Identify which cell holds the provided text, then report its [X, Y] central coordinate. 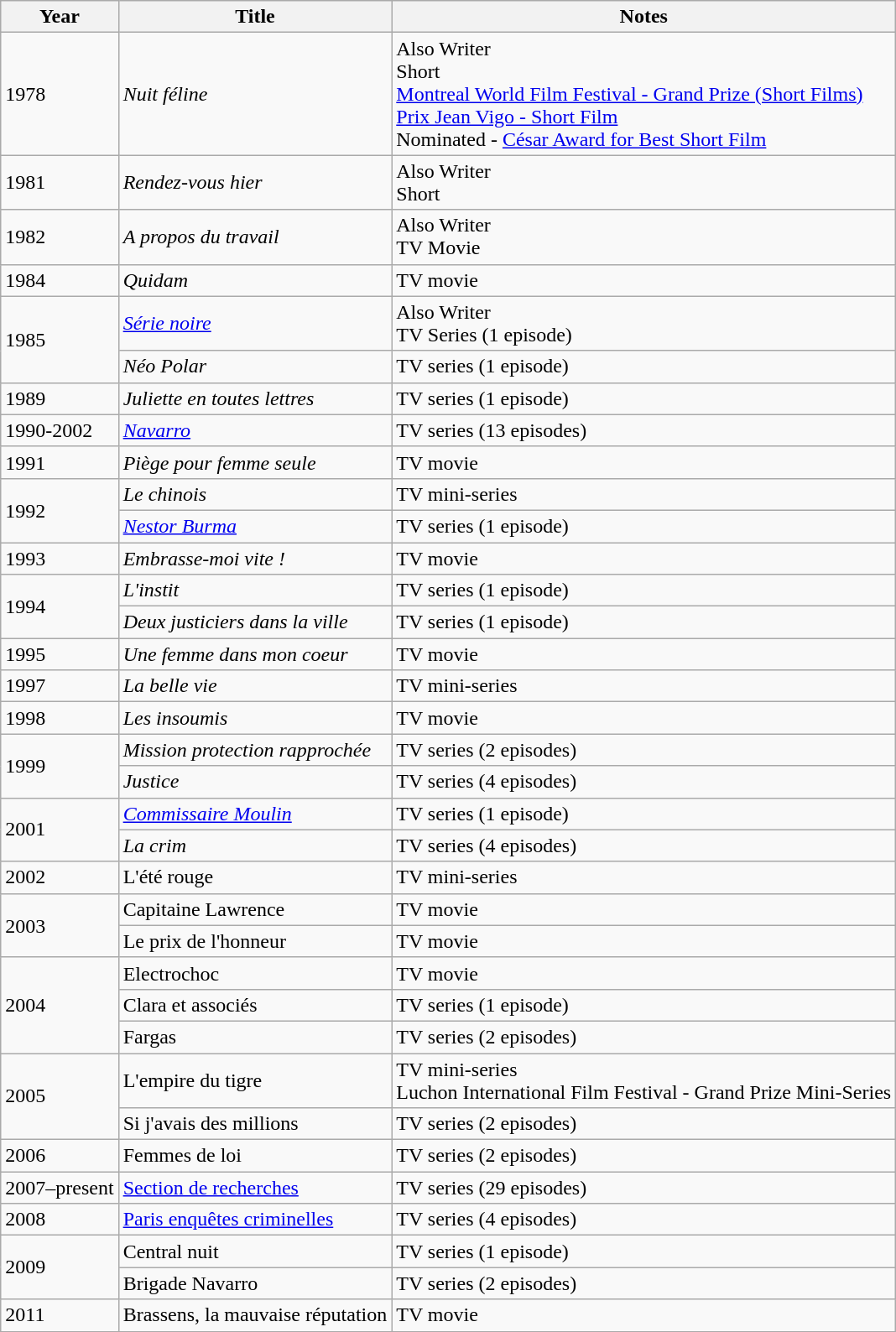
Clara et associés [255, 1005]
2007–present [60, 1188]
1992 [60, 510]
2005 [60, 1097]
Néo Polar [255, 367]
Série noire [255, 324]
La crim [255, 846]
Juliette en toutes lettres [255, 398]
1982 [60, 237]
Commissaire Moulin [255, 814]
1990-2002 [60, 430]
1993 [60, 558]
1985 [60, 339]
2011 [60, 1315]
Une femme dans mon coeur [255, 654]
Fargas [255, 1037]
Year [60, 17]
2001 [60, 830]
2009 [60, 1267]
TV mini-seriesLuchon International Film Festival - Grand Prize Mini-Series [644, 1080]
Also WriterShort [644, 183]
Capitaine Lawrence [255, 909]
1998 [60, 718]
L'empire du tigre [255, 1080]
1981 [60, 183]
Notes [644, 17]
2008 [60, 1220]
Title [255, 17]
Piège pour femme seule [255, 462]
Navarro [255, 430]
2006 [60, 1156]
Also WriterTV Series (1 episode) [644, 324]
TV series (13 episodes) [644, 430]
Brigade Navarro [255, 1283]
Mission protection rapprochée [255, 750]
Rendez-vous hier [255, 183]
L'instit [255, 591]
Section de recherches [255, 1188]
1989 [60, 398]
Les insoumis [255, 718]
Nestor Burma [255, 526]
2002 [60, 877]
Embrasse-moi vite ! [255, 558]
Justice [255, 782]
1984 [60, 280]
2004 [60, 1005]
Le chinois [255, 494]
1991 [60, 462]
Quidam [255, 280]
1997 [60, 686]
Electrochoc [255, 973]
1994 [60, 606]
Paris enquêtes criminelles [255, 1220]
Also WriterTV Movie [644, 237]
Femmes de loi [255, 1156]
1999 [60, 766]
Also WriterShortMontreal World Film Festival - Grand Prize (Short Films)Prix Jean Vigo - Short FilmNominated - César Award for Best Short Film [644, 94]
Central nuit [255, 1251]
Deux justiciers dans la ville [255, 622]
Brassens, la mauvaise réputation [255, 1315]
Si j'avais des millions [255, 1124]
L'été rouge [255, 877]
1978 [60, 94]
Le prix de l'honneur [255, 941]
A propos du travail [255, 237]
2003 [60, 925]
TV series (29 episodes) [644, 1188]
La belle vie [255, 686]
Nuit féline [255, 94]
1995 [60, 654]
